Identify which cell holds the provided text, then report its [x, y] central coordinate. 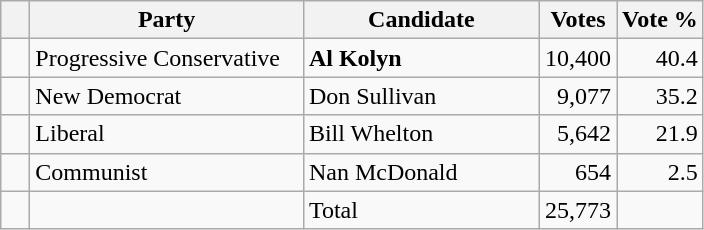
10,400 [578, 58]
Candidate [421, 20]
Don Sullivan [421, 96]
35.2 [660, 96]
40.4 [660, 58]
Total [421, 210]
21.9 [660, 134]
Votes [578, 20]
Vote % [660, 20]
Al Kolyn [421, 58]
25,773 [578, 210]
Nan McDonald [421, 172]
Progressive Conservative [167, 58]
Party [167, 20]
2.5 [660, 172]
5,642 [578, 134]
Communist [167, 172]
Bill Whelton [421, 134]
Liberal [167, 134]
654 [578, 172]
9,077 [578, 96]
New Democrat [167, 96]
